Identify which cell holds the provided text, then report its (x, y) central coordinate. 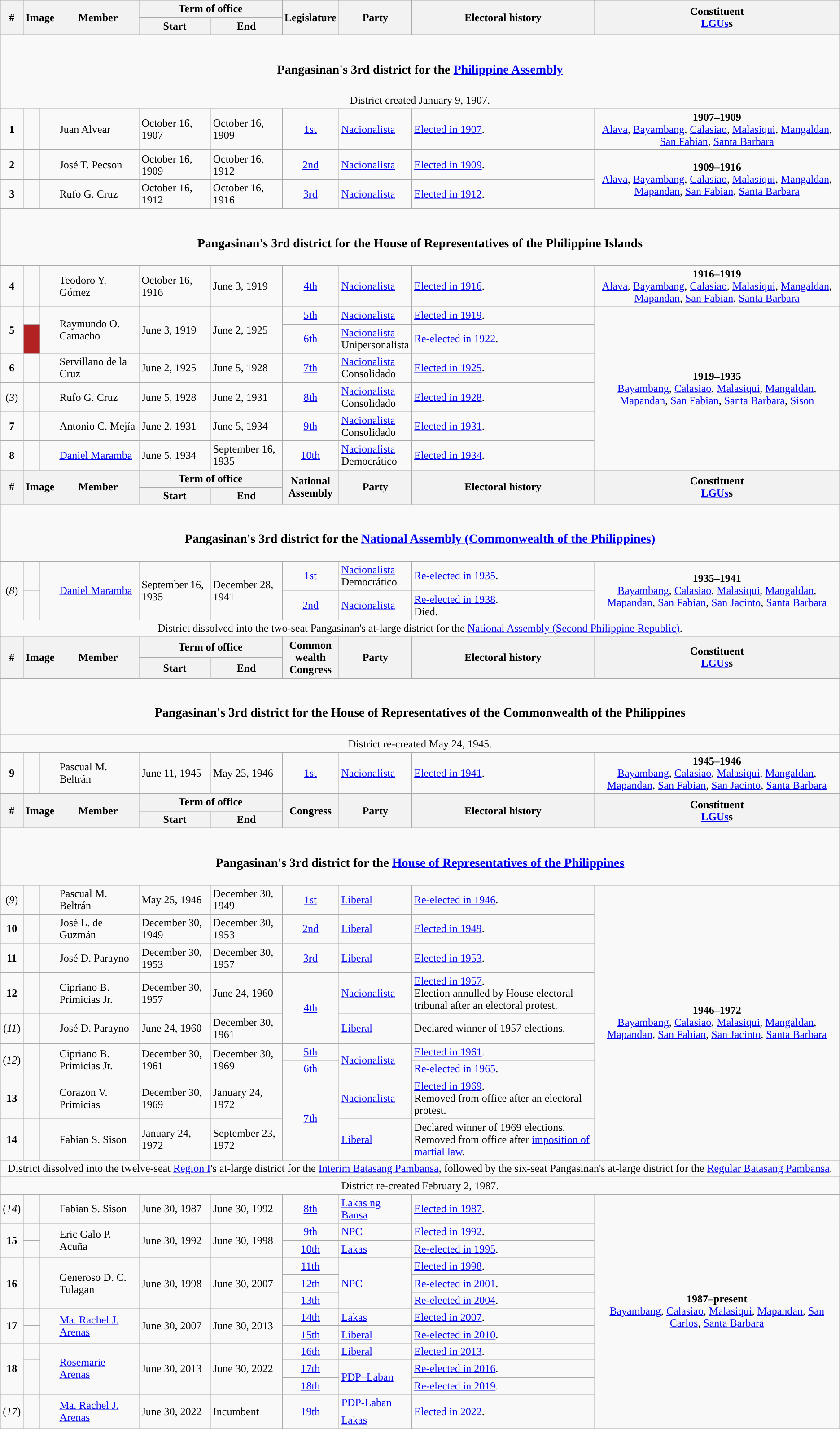
Congress (311, 811)
Re-elected in 2004. (503, 1300)
December 28, 1941 (246, 590)
3 (12, 194)
Re-elected in 2016. (503, 1369)
19th (311, 1411)
1909–1916Alava, Bayambang, Calasiao, Malasiqui, Mangaldan, Mapandan, San Fabian, Santa Barbara (717, 179)
Declared winner of 1969 elections.Removed from office after imposition of martial law. (503, 1139)
Elected in 1961. (503, 1052)
Pangasinan's 3rd district for the Philippine Assembly (420, 63)
Teodoro Y. Gómez (98, 286)
Pangasinan's 3rd district for the National Assembly (Commonwealth of the Philippines) (420, 532)
16 (12, 1283)
NacionalistaUnipersonalista (375, 339)
Eric Galo P. Acuña (98, 1240)
October 16, 1907 (175, 129)
6 (12, 368)
Elected in 2022. (503, 1411)
Elected in 1931. (503, 427)
PDP–Laban (375, 1377)
Re-elected in 1965. (503, 1069)
(8) (12, 590)
Re-elected in 2001. (503, 1283)
Antonio C. Mejía (98, 427)
Elected in 1969.Removed from office after an electoral protest. (503, 1098)
7 (12, 427)
Declared winner of 1957 elections. (503, 1029)
1919–1935Bayambang, Calasiao, Malasiqui, Mangaldan, Mapandan, San Fabian, Santa Barbara, Sison (717, 389)
Elected in 1928. (503, 397)
Raymundo O. Camacho (98, 330)
José L. de Guzmán (98, 928)
10 (12, 928)
(11) (12, 1029)
Elected in 1912. (503, 194)
NationalAssembly (311, 487)
Generoso D. C. Tulagan (98, 1283)
17th (311, 1369)
Elected in 1907. (503, 129)
Elected in 1934. (503, 455)
16th (311, 1351)
Juan Alvear (98, 129)
Elected in 2013. (503, 1351)
Elected in 1949. (503, 928)
(14) (12, 1209)
13 (12, 1098)
5 (12, 330)
Re-elected in 1922. (503, 339)
Pangasinan's 3rd district for the House of Representatives of the Philippines (420, 857)
June 30, 1987 (175, 1209)
Lakas ng Bansa (375, 1209)
June 11, 1945 (175, 773)
1907–1909Alava, Bayambang, Calasiao, Malasiqui, Mangaldan, San Fabian, Santa Barbara (717, 129)
12 (12, 993)
Re-elected in 2019. (503, 1386)
Elected in 1992. (503, 1232)
14 (12, 1139)
(17) (12, 1411)
Servillano de la Cruz (98, 368)
11 (12, 958)
1945–1946Bayambang, Calasiao, Malasiqui, Mangaldan, Mapandan, San Fabian, San Jacinto, Santa Barbara (717, 773)
Elected in 1909. (503, 164)
Elected in 1925. (503, 368)
(9) (12, 900)
2 (12, 164)
1987–presentBayambang, Calasiao, Malasiqui, Mapandan, San Carlos, Santa Barbara (717, 1311)
18th (311, 1386)
Pangasinan's 3rd district for the House of Representatives of the Commonwealth of the Philippines (420, 707)
CommonwealthCongress (311, 658)
José T. Pecson (98, 164)
Corazon V. Primicias (98, 1098)
Re-elected in 1995. (503, 1249)
9 (12, 773)
Incumbent (246, 1411)
PDP-Laban (375, 1403)
13th (311, 1300)
Elected in 1998. (503, 1266)
Elected in 1941. (503, 773)
Elected in 1957.Election annulled by House electoral tribunal after an electoral protest. (503, 993)
Elected in 1916. (503, 286)
Elected in 1987. (503, 1209)
14th (311, 1317)
Elected in 1919. (503, 316)
11th (311, 1266)
Re-elected in 1938.Died. (503, 605)
Re-elected in 2010. (503, 1334)
17 (12, 1326)
District re-created May 24, 1945. (420, 744)
4 (12, 286)
1935–1941Bayambang, Calasiao, Malasiqui, Mangaldan, Mapandan, San Fabian, San Jacinto, Santa Barbara (717, 590)
1 (12, 129)
District created January 9, 1907. (420, 100)
Legislature (311, 18)
District dissolved into the two-seat Pangasinan's at-large district for the National Assembly (Second Philippine Republic). (420, 628)
1916–1919Alava, Bayambang, Calasiao, Malasiqui, Mangaldan, Mapandan, San Fabian, Santa Barbara (717, 286)
(3) (12, 397)
15 (12, 1240)
(12) (12, 1060)
Pangasinan's 3rd district for the House of Representatives of the Philippine Islands (420, 237)
12th (311, 1283)
8 (12, 455)
Elected in 1953. (503, 958)
District re-created February 2, 1987. (420, 1186)
Re-elected in 1946. (503, 900)
Elected in 2007. (503, 1317)
September 23, 1972 (246, 1139)
18 (12, 1368)
Re-elected in 1935. (503, 576)
Rosemarie Arenas (98, 1368)
1946–1972Bayambang, Calasiao, Malasiqui, Mangaldan, Mapandan, San Fabian, San Jacinto, Santa Barbara (717, 1023)
15th (311, 1334)
